Pinpoint the cell where the given text exists, returning its [x, y] midpoint coordinate. 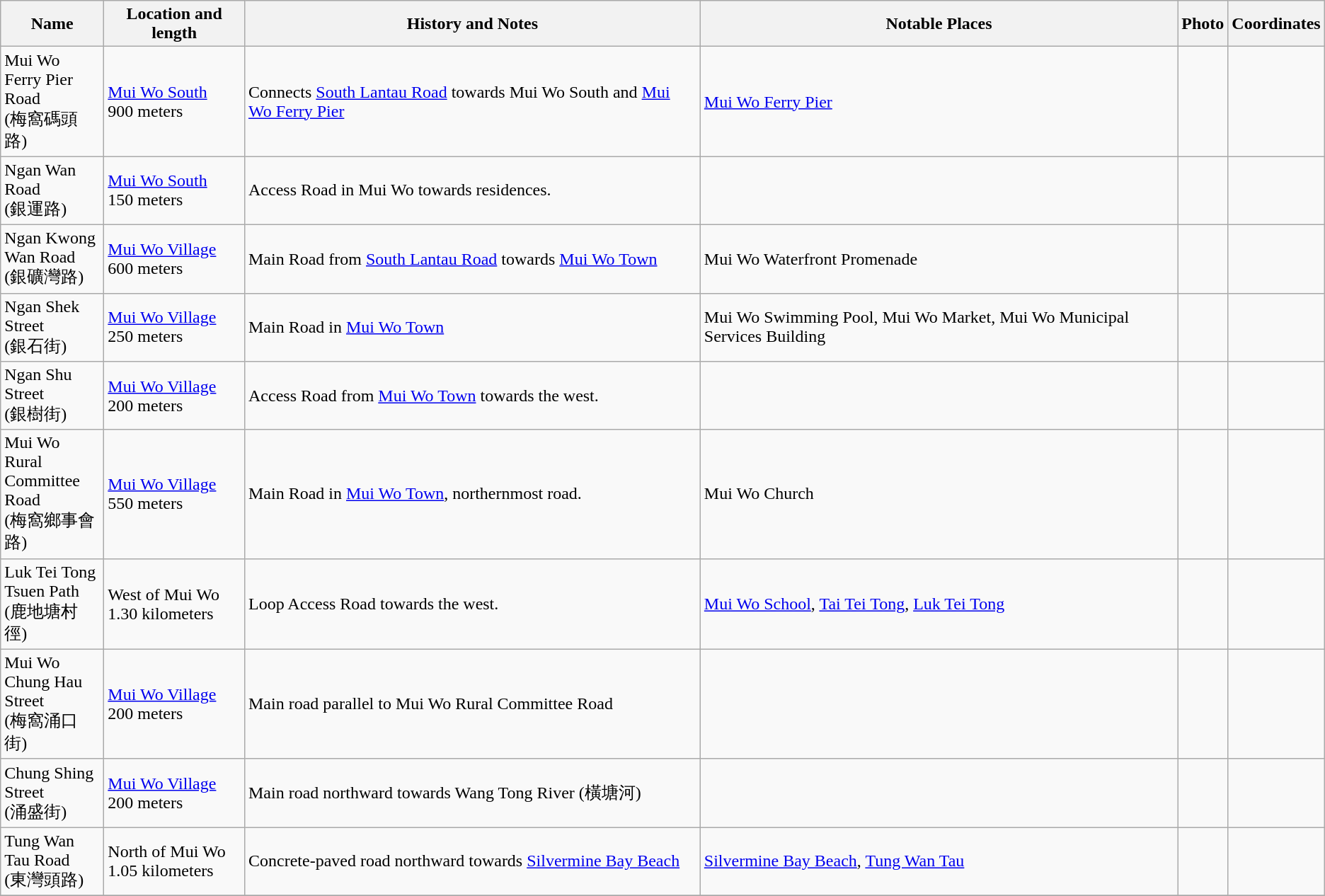
Silvermine Bay Beach, Tung Wan Tau [939, 862]
Mui Wo Village 550 meters [174, 494]
Mui Wo School, Tai Tei Tong, Luk Tei Tong [939, 604]
Coordinates [1276, 24]
Connects South Lantau Road towards Mui Wo South and Mui Wo Ferry Pier [472, 102]
Mui Wo South 150 meters [174, 191]
Ngan Kwong Wan Road (銀礦灣路) [52, 259]
Mui Wo Ferry Pier [939, 102]
Name [52, 24]
Mui Wo Rural Committee Road (梅窩鄉事會路) [52, 494]
History and Notes [472, 24]
Mui Wo Waterfront Promenade [939, 259]
Mui Wo Village 600 meters [174, 259]
Mui Wo Village 250 meters [174, 327]
Chung Shing Street (涌盛街) [52, 793]
Mui Wo Chung Hau Street (梅窩涌口街) [52, 703]
West of Mui Wo 1.30 kilometers [174, 604]
Notable Places [939, 24]
Main road northward towards Wang Tong River (橫塘河) [472, 793]
Access Road in Mui Wo towards residences. [472, 191]
Main road parallel to Mui Wo Rural Committee Road [472, 703]
Loop Access Road towards the west. [472, 604]
Luk Tei Tong Tsuen Path (鹿地塘村徑) [52, 604]
Main Road in Mui Wo Town [472, 327]
Mui Wo Ferry Pier Road (梅窩碼頭路) [52, 102]
Main Road in Mui Wo Town, northernmost road. [472, 494]
Mui Wo Church [939, 494]
Main Road from South Lantau Road towards Mui Wo Town [472, 259]
Photo [1203, 24]
Ngan Shu Street (銀樹街) [52, 396]
Tung Wan Tau Road (東灣頭路) [52, 862]
Location and length [174, 24]
Ngan Wan Road (銀運路) [52, 191]
North of Mui Wo 1.05 kilometers [174, 862]
Concrete-paved road northward towards Silvermine Bay Beach [472, 862]
Ngan Shek Street (銀石街) [52, 327]
Mui Wo Swimming Pool, Mui Wo Market, Mui Wo Municipal Services Building [939, 327]
Access Road from Mui Wo Town towards the west. [472, 396]
Mui Wo South 900 meters [174, 102]
